Provide the [x, y] coordinate of the cell's center where the given text is located.  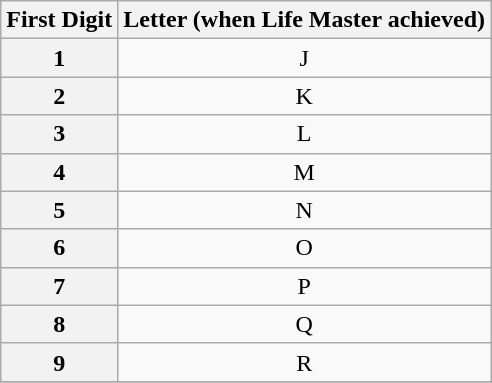
3 [60, 134]
Letter (when Life Master achieved) [304, 20]
O [304, 248]
8 [60, 324]
P [304, 286]
R [304, 362]
First Digit [60, 20]
N [304, 210]
K [304, 96]
M [304, 172]
6 [60, 248]
7 [60, 286]
5 [60, 210]
9 [60, 362]
L [304, 134]
1 [60, 58]
2 [60, 96]
J [304, 58]
Q [304, 324]
4 [60, 172]
